Output the (x, y) coordinate of the center of the cell containing the given text.  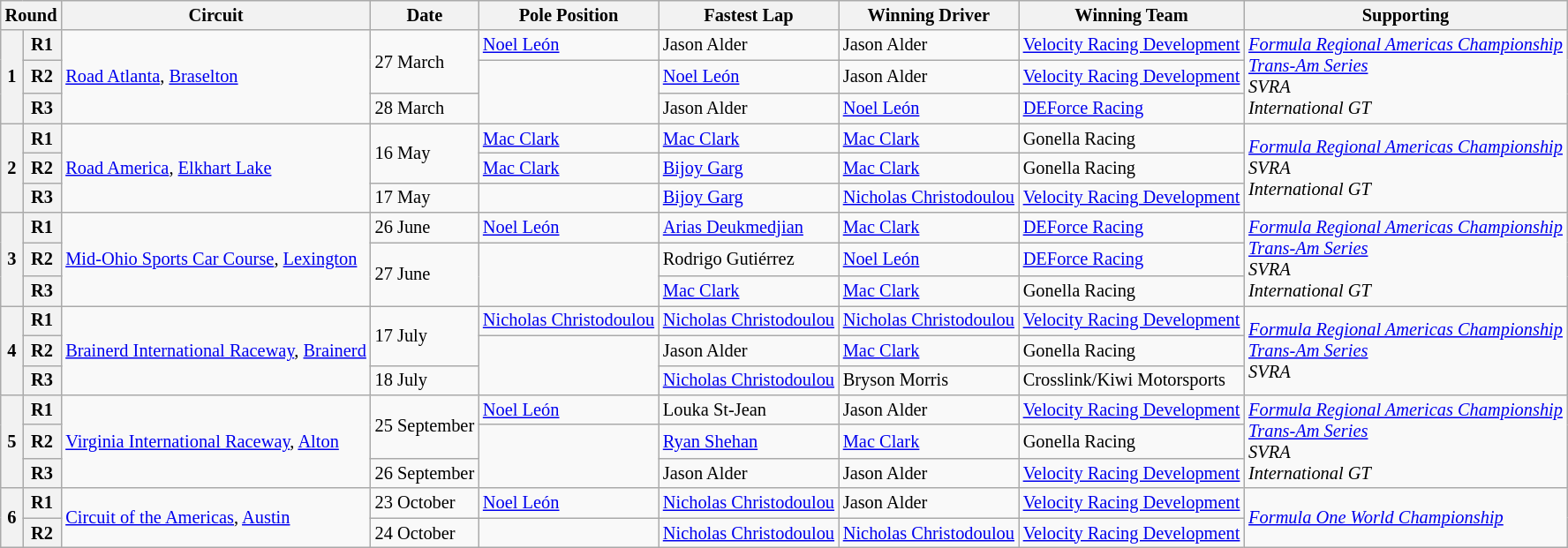
Mid-Ohio Sports Car Course, Lexington (215, 259)
Circuit (215, 15)
17 July (425, 335)
Pole Position (569, 15)
25 September (425, 426)
Formula One World Championship (1406, 517)
Bryson Morris (929, 380)
Winning Team (1132, 15)
2 (12, 168)
27 June (425, 274)
Formula Regional Americas ChampionshipSVRAInternational GT (1406, 168)
Circuit of the Americas, Austin (215, 517)
4 (12, 349)
1 (12, 77)
Date (425, 15)
Winning Driver (929, 15)
Road Atlanta, Braselton (215, 77)
18 July (425, 380)
Road America, Elkhart Lake (215, 168)
Brainerd International Raceway, Brainerd (215, 349)
Arias Deukmedjian (749, 228)
3 (12, 259)
27 March (425, 62)
Formula Regional Americas ChampionshipTrans-Am SeriesSVRA (1406, 349)
26 September (425, 473)
16 May (425, 154)
Rodrigo Gutiérrez (749, 259)
5 (12, 441)
Louka St-Jean (749, 409)
Ryan Shehan (749, 441)
26 June (425, 228)
24 October (425, 533)
Fastest Lap (749, 15)
6 (12, 517)
28 March (425, 109)
Round (32, 15)
Crosslink/Kiwi Motorsports (1132, 380)
Virginia International Raceway, Alton (215, 441)
17 May (425, 198)
23 October (425, 503)
Supporting (1406, 15)
